Pinpoint the cell where the given text exists, returning its [X, Y] midpoint coordinate. 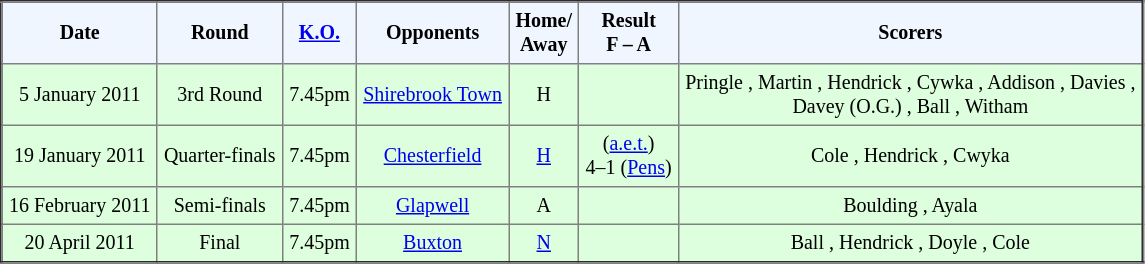
K.O. [319, 33]
Ball , Hendrick , Doyle , Cole [910, 243]
Buxton [432, 243]
Round [220, 33]
20 April 2011 [80, 243]
Chesterfield [432, 156]
Opponents [432, 33]
Glapwell [432, 206]
ResultF – A [629, 33]
Date [80, 33]
16 February 2011 [80, 206]
Boulding , Ayala [910, 206]
A [544, 206]
Cole , Hendrick , Cwyka [910, 156]
N [544, 243]
Semi-finals [220, 206]
Quarter-finals [220, 156]
3rd Round [220, 95]
Pringle , Martin , Hendrick , Cywka , Addison , Davies , Davey (O.G.) , Ball , Witham [910, 95]
Shirebrook Town [432, 95]
5 January 2011 [80, 95]
19 January 2011 [80, 156]
Final [220, 243]
Scorers [910, 33]
(a.e.t.) 4–1 (Pens) [629, 156]
Home/Away [544, 33]
